Provide the (X, Y) coordinate of the cell's center where the given text is located.  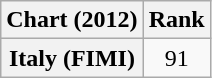
Italy (FIMI) (72, 58)
Chart (2012) (72, 20)
91 (176, 58)
Rank (176, 20)
